Determine the (x, y) coordinate at the center of the cell enclosing the given text.  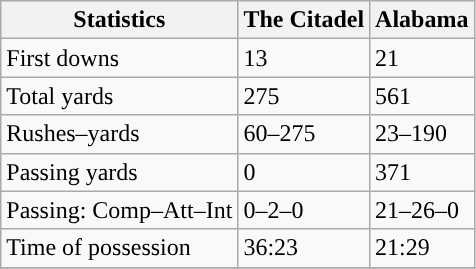
60–275 (304, 134)
275 (304, 96)
The Citadel (304, 20)
Rushes–yards (120, 134)
21 (422, 58)
Alabama (422, 20)
23–190 (422, 134)
21:29 (422, 248)
0–2–0 (304, 210)
First downs (120, 58)
0 (304, 172)
Passing yards (120, 172)
371 (422, 172)
561 (422, 96)
Total yards (120, 96)
Statistics (120, 20)
21–26–0 (422, 210)
13 (304, 58)
36:23 (304, 248)
Time of possession (120, 248)
Passing: Comp–Att–Int (120, 210)
